Output the (x, y) coordinate of the center of the cell containing the given text.  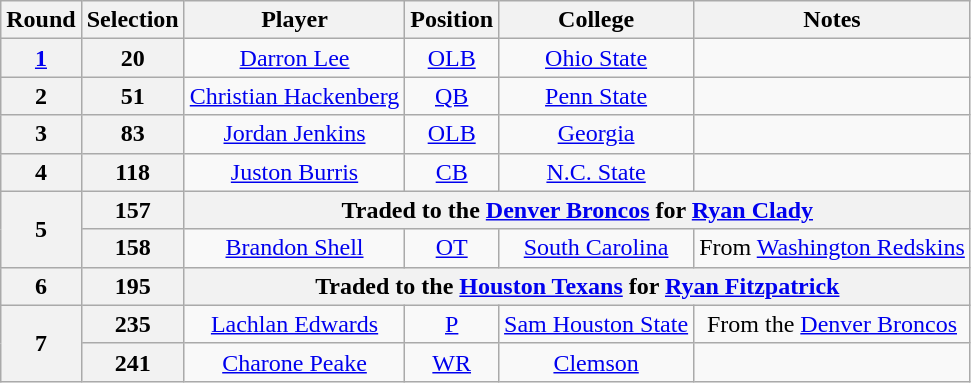
235 (132, 324)
158 (132, 248)
157 (132, 210)
From the Denver Broncos (832, 324)
Lachlan Edwards (294, 324)
195 (132, 286)
2 (41, 96)
Jordan Jenkins (294, 134)
Round (41, 20)
1 (41, 58)
5 (41, 229)
4 (41, 172)
241 (132, 362)
From Washington Redskins (832, 248)
CB (452, 172)
6 (41, 286)
Clemson (596, 362)
20 (132, 58)
118 (132, 172)
Traded to the Denver Broncos for Ryan Clady (577, 210)
WR (452, 362)
South Carolina (596, 248)
Brandon Shell (294, 248)
3 (41, 134)
Notes (832, 20)
Position (452, 20)
Darron Lee (294, 58)
Christian Hackenberg (294, 96)
51 (132, 96)
Juston Burris (294, 172)
Sam Houston State (596, 324)
Ohio State (596, 58)
Georgia (596, 134)
Charone Peake (294, 362)
P (452, 324)
QB (452, 96)
Penn State (596, 96)
N.C. State (596, 172)
Selection (132, 20)
Traded to the Houston Texans for Ryan Fitzpatrick (577, 286)
College (596, 20)
OT (452, 248)
7 (41, 343)
Player (294, 20)
83 (132, 134)
